Extract the [x, y] coordinate from the center of the cell holding the provided text.  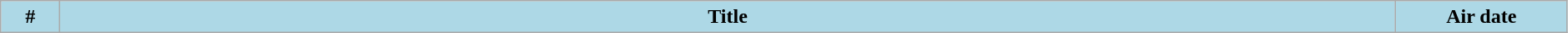
# [30, 17]
Air date [1481, 17]
Title [728, 17]
